Find where the given text appears and provide that cell's center as (x, y) coordinate. 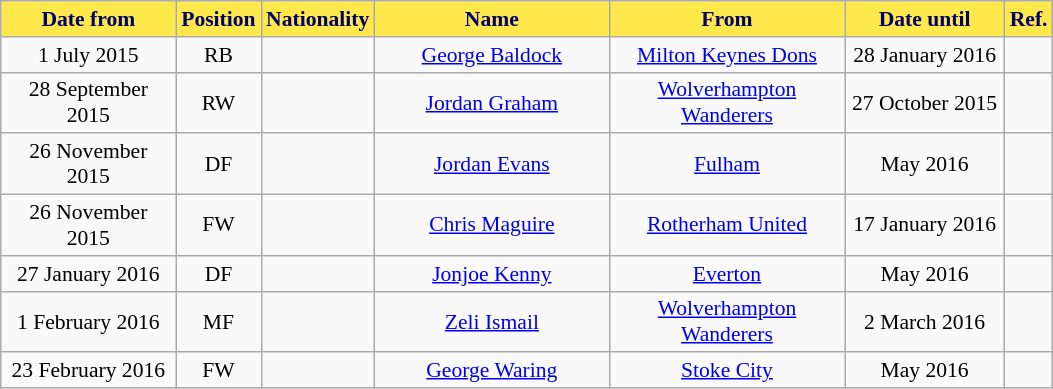
RB (218, 55)
Jordan Evans (492, 164)
23 February 2016 (88, 371)
Date until (925, 19)
Everton (726, 274)
Date from (88, 19)
Chris Maguire (492, 226)
RW (218, 102)
George Waring (492, 371)
Jonjoe Kenny (492, 274)
From (726, 19)
28 September 2015 (88, 102)
1 July 2015 (88, 55)
Name (492, 19)
17 January 2016 (925, 226)
Nationality (318, 19)
MF (218, 322)
Position (218, 19)
George Baldock (492, 55)
2 March 2016 (925, 322)
Fulham (726, 164)
27 October 2015 (925, 102)
1 February 2016 (88, 322)
27 January 2016 (88, 274)
Zeli Ismail (492, 322)
Stoke City (726, 371)
Jordan Graham (492, 102)
Rotherham United (726, 226)
28 January 2016 (925, 55)
Milton Keynes Dons (726, 55)
Ref. (1029, 19)
